Return (X, Y) of the center of cell containing provided text 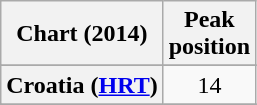
Chart (2014) (82, 34)
Peakposition (209, 34)
14 (209, 85)
Croatia (HRT) (82, 85)
